Find where the given text appears and provide that cell's center as [X, Y] coordinate. 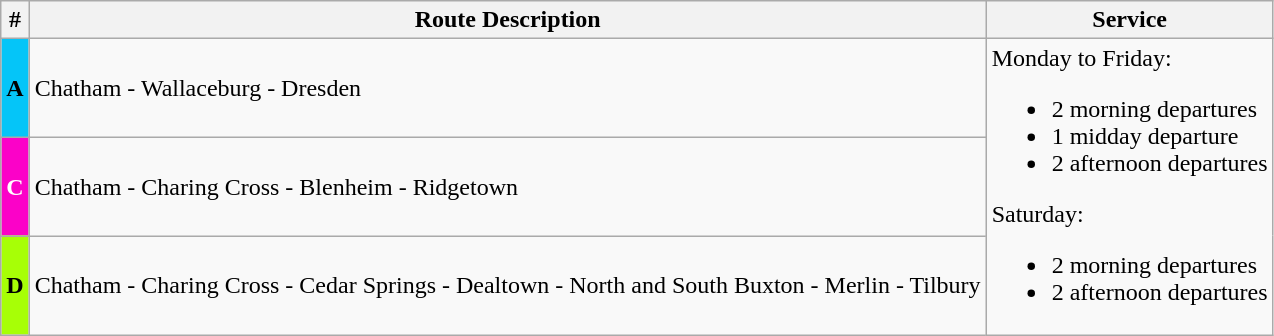
D [15, 286]
Chatham - Charing Cross - Blenheim - Ridgetown [508, 186]
# [15, 20]
A [15, 88]
Monday to Friday:2 morning departures1 midday departure2 afternoon departuresSaturday:2 morning departures2 afternoon departures [1130, 187]
Service [1130, 20]
Chatham - Charing Cross - Cedar Springs - Dealtown - North and South Buxton - Merlin - Tilbury [508, 286]
Chatham - Wallaceburg - Dresden [508, 88]
C [15, 186]
Route Description [508, 20]
